Provide the [x, y] coordinate of the cell's center where the given text is located.  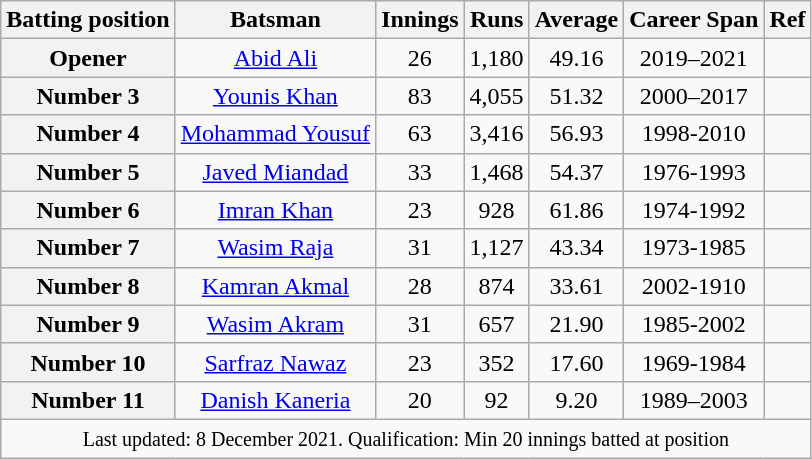
874 [496, 286]
51.32 [576, 96]
83 [420, 96]
Number 8 [88, 286]
1998-2010 [694, 134]
2019–2021 [694, 58]
928 [496, 210]
Imran Khan [275, 210]
2000–2017 [694, 96]
Number 7 [88, 248]
Number 5 [88, 172]
54.37 [576, 172]
1976-1993 [694, 172]
43.34 [576, 248]
Ref [788, 20]
Sarfraz Nawaz [275, 362]
Career Span [694, 20]
56.93 [576, 134]
Innings [420, 20]
17.60 [576, 362]
Number 4 [88, 134]
63 [420, 134]
Number 9 [88, 324]
33 [420, 172]
Average [576, 20]
Last updated: 8 December 2021. Qualification: Min 20 innings batted at position [406, 438]
Mohammad Yousuf [275, 134]
Javed Miandad [275, 172]
Kamran Akmal [275, 286]
1969-1984 [694, 362]
Number 3 [88, 96]
Wasim Raja [275, 248]
26 [420, 58]
1989–2003 [694, 400]
1985-2002 [694, 324]
28 [420, 286]
352 [496, 362]
Batting position [88, 20]
61.86 [576, 210]
1,468 [496, 172]
1,180 [496, 58]
Wasim Akram [275, 324]
1974-1992 [694, 210]
21.90 [576, 324]
Runs [496, 20]
3,416 [496, 134]
1,127 [496, 248]
4,055 [496, 96]
Number 11 [88, 400]
Opener [88, 58]
33.61 [576, 286]
Batsman [275, 20]
20 [420, 400]
1973-1985 [694, 248]
657 [496, 324]
9.20 [576, 400]
Younis Khan [275, 96]
92 [496, 400]
49.16 [576, 58]
Danish Kaneria [275, 400]
Number 10 [88, 362]
Abid Ali [275, 58]
2002-1910 [694, 286]
Number 6 [88, 210]
